Detect which cell encompasses the target text, then output its (x, y) center coordinate. 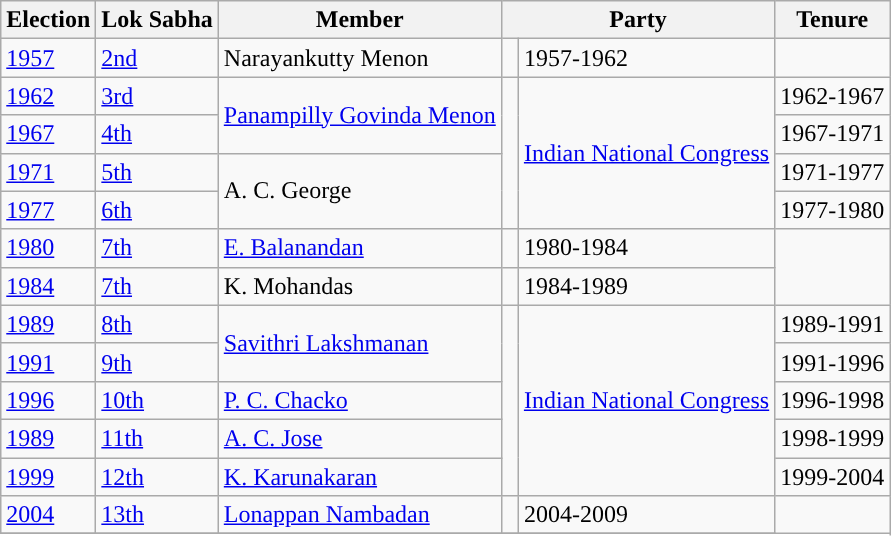
1991 (48, 362)
1957-1962 (646, 58)
1999 (48, 477)
Lonappan Nambadan (360, 515)
12th (157, 477)
2004 (48, 515)
Lok Sabha (157, 20)
1957 (48, 58)
1996 (48, 400)
Savithri Lakshmanan (360, 343)
Election (48, 20)
1977 (48, 210)
5th (157, 172)
1980-1984 (646, 248)
2004-2009 (646, 515)
10th (157, 400)
1999-2004 (832, 477)
3rd (157, 96)
P. C. Chacko (360, 400)
A. C. Jose (360, 438)
1984-1989 (646, 286)
13th (157, 515)
Panampilly Govinda Menon (360, 115)
1984 (48, 286)
1971-1977 (832, 172)
1989-1991 (832, 324)
Tenure (832, 20)
1962 (48, 96)
1991-1996 (832, 362)
1998-1999 (832, 438)
1962-1967 (832, 96)
A. C. George (360, 191)
Narayankutty Menon (360, 58)
1967 (48, 134)
2nd (157, 58)
4th (157, 134)
1977-1980 (832, 210)
1967-1971 (832, 134)
Member (360, 20)
Party (638, 20)
6th (157, 210)
1971 (48, 172)
11th (157, 438)
E. Balanandan (360, 248)
8th (157, 324)
K. Mohandas (360, 286)
K. Karunakaran (360, 477)
1980 (48, 248)
1996-1998 (832, 400)
9th (157, 362)
